Return the (x, y) coordinate for the center point of the cell that contains the specified text.  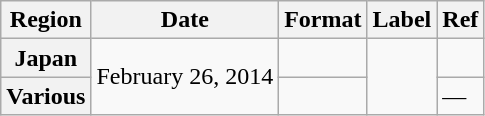
Various (46, 96)
Format (323, 20)
Label (402, 20)
Japan (46, 58)
— (460, 96)
Date (185, 20)
Region (46, 20)
Ref (460, 20)
February 26, 2014 (185, 77)
